For the text-containing cell, return its midpoint in (X, Y) coordinate format. 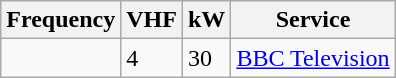
kW (206, 20)
Frequency (61, 20)
4 (152, 58)
BBC Television (313, 58)
VHF (152, 20)
Service (313, 20)
30 (206, 58)
